Return the [X, Y] coordinate for the center point of the cell that contains the specified text.  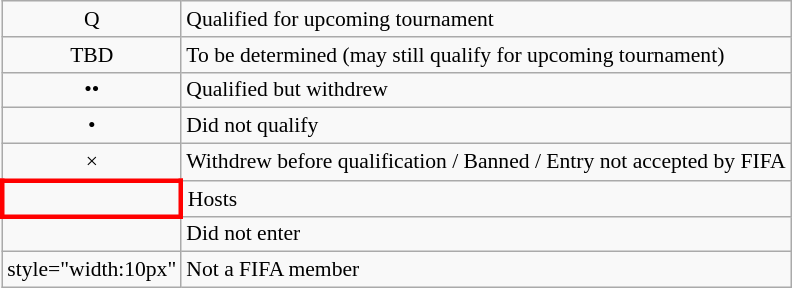
Did not qualify [486, 126]
Hosts [486, 199]
Did not enter [486, 234]
× [92, 162]
Withdrew before qualification / Banned / Entry not accepted by FIFA [486, 162]
•• [92, 90]
Qualified for upcoming tournament [486, 19]
Q [92, 19]
TBD [92, 55]
To be determined (may still qualify for upcoming tournament) [486, 55]
style="width:10px" [92, 270]
Not a FIFA member [486, 270]
• [92, 126]
Qualified but withdrew [486, 90]
